Determine the [X, Y] coordinate at the center of the cell enclosing the given text.  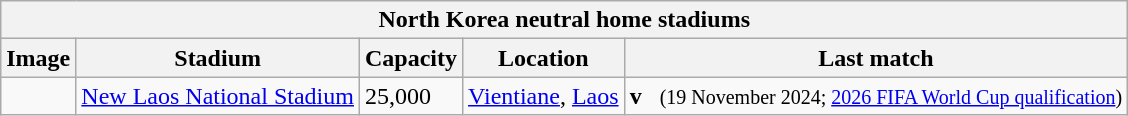
North Korea neutral home stadiums [564, 20]
Location [544, 58]
New Laos National Stadium [218, 96]
25,000 [410, 96]
Last match [876, 58]
Image [38, 58]
v (19 November 2024; 2026 FIFA World Cup qualification) [876, 96]
Capacity [410, 58]
Stadium [218, 58]
Vientiane, Laos [544, 96]
